Locate the cell with the specified text and output its (X, Y) center coordinate. 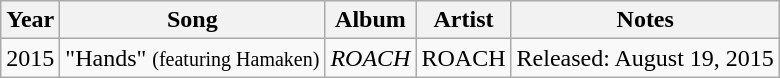
2015 (30, 58)
Album (370, 20)
Song (192, 20)
Artist (464, 20)
Released: August 19, 2015 (645, 58)
Year (30, 20)
"Hands" (featuring Hamaken) (192, 58)
Notes (645, 20)
